Identify which cell holds the provided text, then report its (x, y) central coordinate. 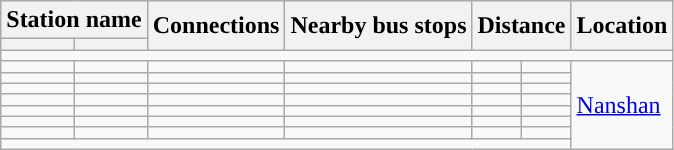
Distance (522, 26)
Location (622, 26)
Connections (216, 26)
Nearby bus stops (378, 26)
Station name (74, 20)
Nanshan (622, 105)
